Find where the given text appears and provide that cell's center as (x, y) coordinate. 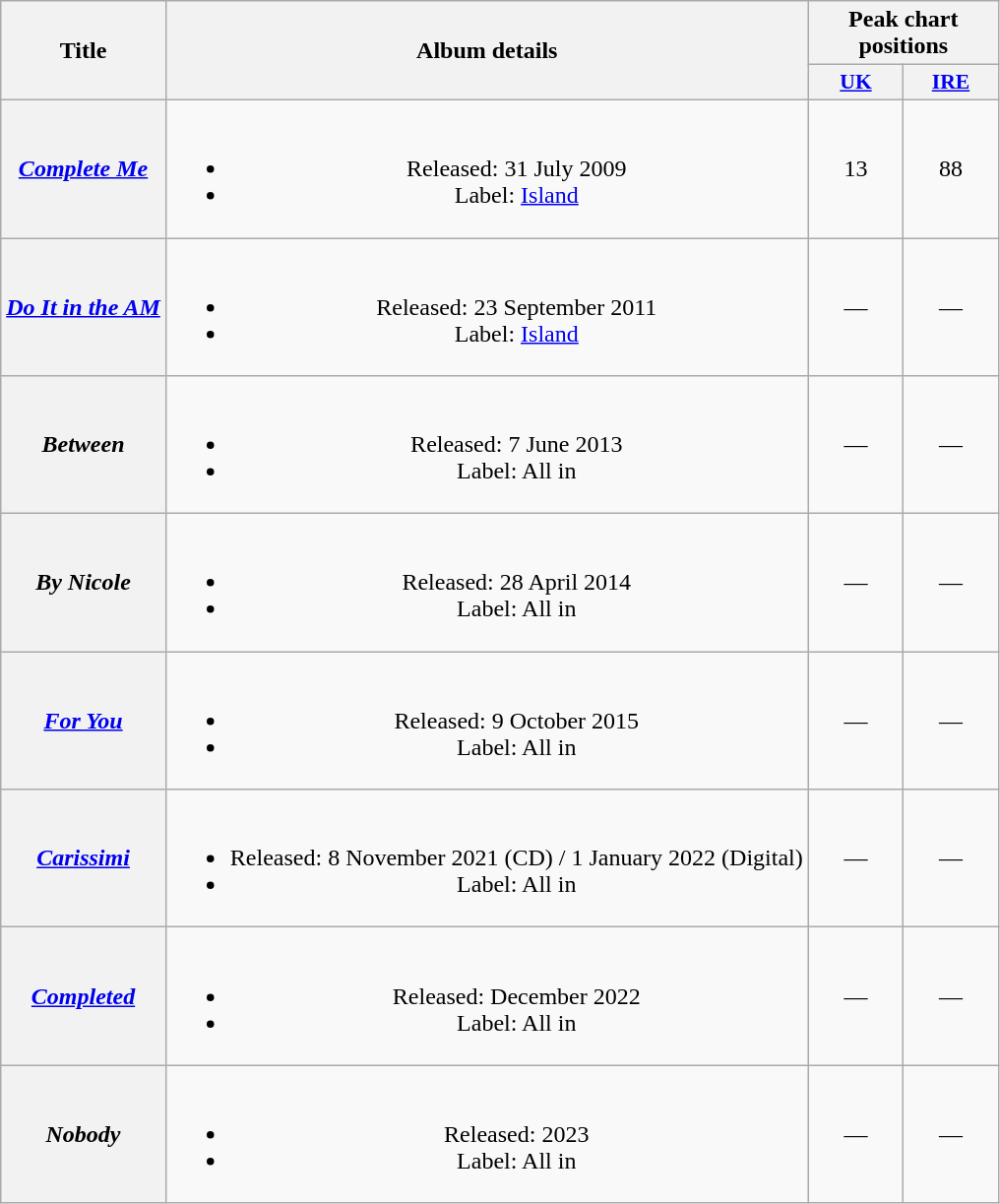
Album details (486, 51)
Released: 9 October 2015Label: All in (486, 721)
For You (84, 721)
Complete Me (84, 168)
By Nicole (84, 583)
Do It in the AM (84, 307)
Released: 7 June 2013Label: All in (486, 445)
88 (951, 168)
Released: 28 April 2014Label: All in (486, 583)
Released: 31 July 2009Label: Island (486, 168)
13 (856, 168)
UK (856, 83)
Nobody (84, 1134)
Peak chart positions (904, 33)
Completed (84, 996)
Carissimi (84, 858)
Released: December 2022Label: All in (486, 996)
Between (84, 445)
Released: 23 September 2011Label: Island (486, 307)
Released: 2023Label: All in (486, 1134)
Title (84, 51)
IRE (951, 83)
Released: 8 November 2021 (CD) / 1 January 2022 (Digital)Label: All in (486, 858)
